Search for the cell housing the specified text and yield its (X, Y) center coordinate. 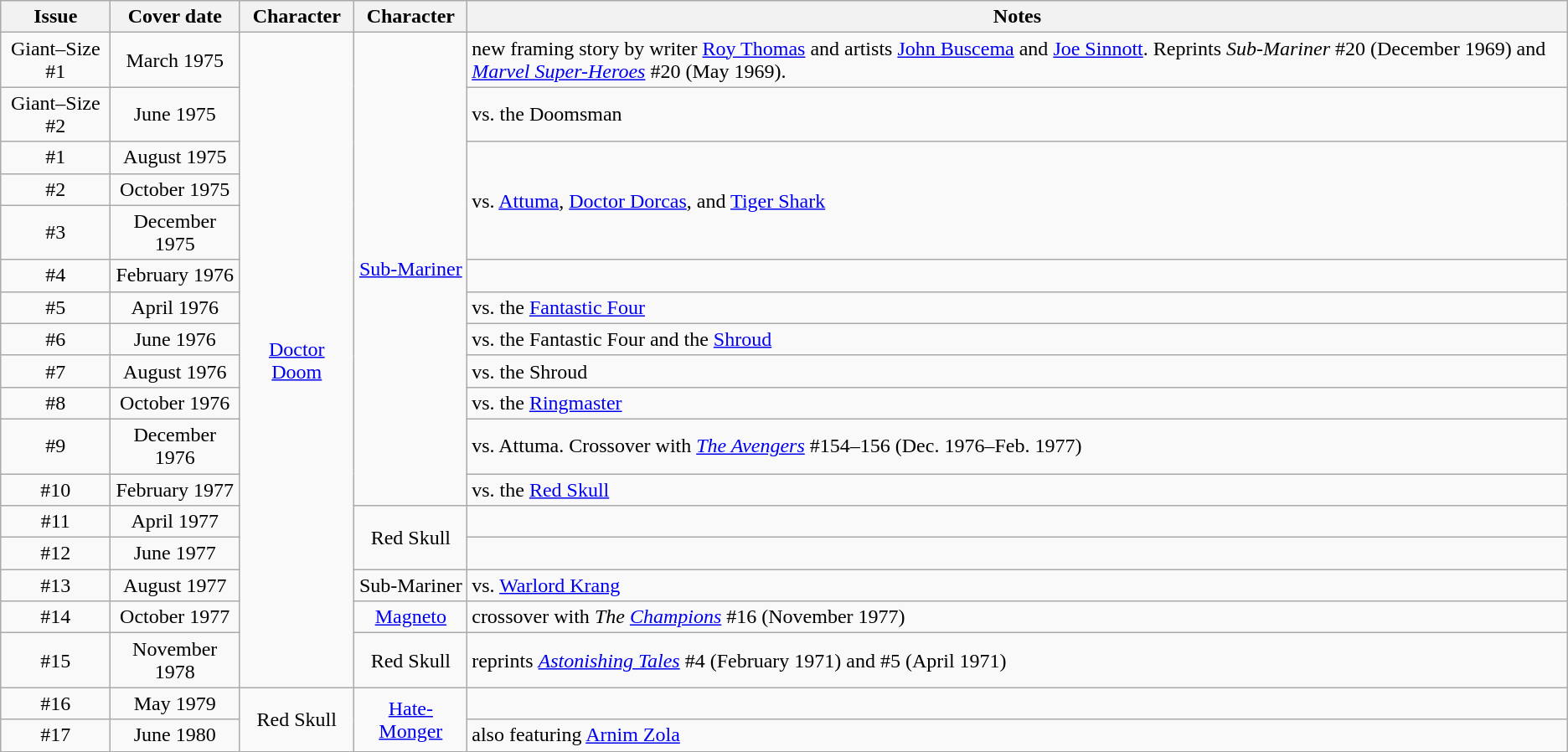
August 1977 (175, 585)
December 1976 (175, 446)
vs. the Fantastic Four (1018, 307)
#15 (55, 660)
June 1975 (175, 114)
December 1975 (175, 233)
vs. the Ringmaster (1018, 403)
vs. the Red Skull (1018, 490)
August 1975 (175, 157)
November 1978 (175, 660)
#10 (55, 490)
#12 (55, 554)
#7 (55, 371)
vs. the Doomsman (1018, 114)
#14 (55, 617)
#13 (55, 585)
April 1977 (175, 522)
vs. Attuma, Doctor Dorcas, and Tiger Shark (1018, 201)
October 1977 (175, 617)
#8 (55, 403)
June 1977 (175, 554)
#17 (55, 735)
#11 (55, 522)
#9 (55, 446)
October 1975 (175, 189)
Cover date (175, 17)
vs. Warlord Krang (1018, 585)
also featuring Arnim Zola (1018, 735)
August 1976 (175, 371)
#2 (55, 189)
#16 (55, 703)
Giant–Size #2 (55, 114)
October 1976 (175, 403)
vs. Attuma. Crossover with The Avengers #154–156 (Dec. 1976–Feb. 1977) (1018, 446)
February 1977 (175, 490)
Hate-Monger (410, 719)
May 1979 (175, 703)
reprints Astonishing Tales #4 (February 1971) and #5 (April 1971) (1018, 660)
#5 (55, 307)
Doctor Doom (297, 360)
Giant–Size #1 (55, 60)
crossover with The Champions #16 (November 1977) (1018, 617)
March 1975 (175, 60)
Magneto (410, 617)
June 1976 (175, 339)
vs. the Shroud (1018, 371)
#6 (55, 339)
June 1980 (175, 735)
Notes (1018, 17)
vs. the Fantastic Four and the Shroud (1018, 339)
#4 (55, 276)
#3 (55, 233)
#1 (55, 157)
Issue (55, 17)
February 1976 (175, 276)
April 1976 (175, 307)
